Output the (X, Y) coordinate of the center of the cell containing the given text.  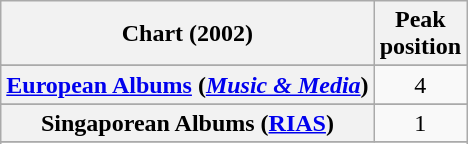
European Albums (Music & Media) (188, 85)
Singaporean Albums (RIAS) (188, 123)
1 (420, 123)
Chart (2002) (188, 34)
4 (420, 85)
Peakposition (420, 34)
